Return [X, Y] of the center of cell containing provided text 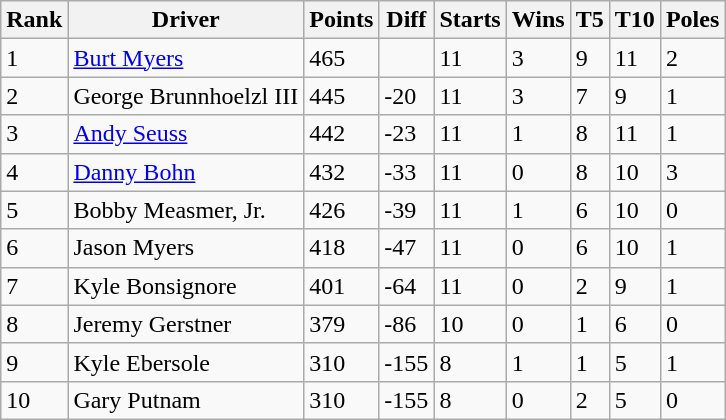
Bobby Measmer, Jr. [186, 210]
445 [342, 96]
Jeremy Gerstner [186, 324]
Danny Bohn [186, 172]
Rank [34, 20]
Kyle Bonsignore [186, 286]
Wins [538, 20]
-47 [406, 248]
Andy Seuss [186, 134]
401 [342, 286]
Poles [692, 20]
426 [342, 210]
379 [342, 324]
-23 [406, 134]
Kyle Ebersole [186, 362]
Points [342, 20]
432 [342, 172]
Starts [470, 20]
T5 [590, 20]
George Brunnhoelzl III [186, 96]
-39 [406, 210]
-64 [406, 286]
442 [342, 134]
465 [342, 58]
-33 [406, 172]
-20 [406, 96]
4 [34, 172]
Burt Myers [186, 58]
-86 [406, 324]
Gary Putnam [186, 400]
Jason Myers [186, 248]
Diff [406, 20]
418 [342, 248]
Driver [186, 20]
T10 [634, 20]
